Return [X, Y] of the center of cell containing provided text 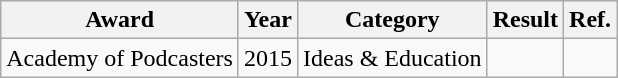
Award [120, 20]
Ideas & Education [392, 58]
Category [392, 20]
2015 [268, 58]
Ref. [590, 20]
Result [525, 20]
Year [268, 20]
Academy of Podcasters [120, 58]
